For the text-containing cell, return its midpoint in (X, Y) coordinate format. 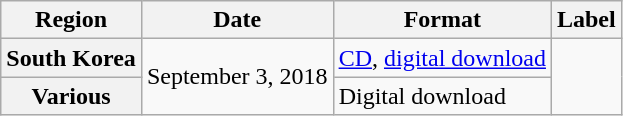
Region (72, 20)
September 3, 2018 (237, 77)
Format (442, 20)
Various (72, 96)
CD, digital download (442, 58)
Date (237, 20)
Digital download (442, 96)
Label (586, 20)
South Korea (72, 58)
